Provide the (X, Y) coordinate of the cell's center where the given text is located.  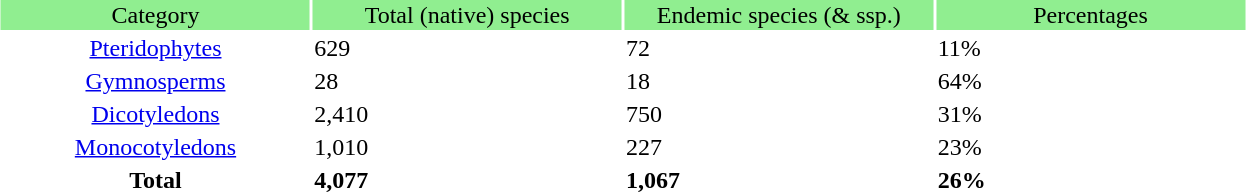
31% (1090, 114)
2,410 (468, 114)
72 (778, 48)
Dicotyledons (156, 114)
18 (778, 81)
Percentages (1090, 15)
Gymnosperms (156, 81)
11% (1090, 48)
23% (1090, 147)
750 (778, 114)
Total (native) species (468, 15)
Pteridophytes (156, 48)
28 (468, 81)
Endemic species (& ssp.) (778, 15)
64% (1090, 81)
629 (468, 48)
227 (778, 147)
1,010 (468, 147)
Category (156, 15)
Monocotyledons (156, 147)
